Return [X, Y] of the center of cell containing provided text 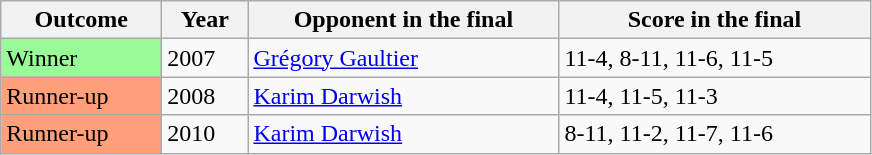
11-4, 11-5, 11-3 [714, 96]
Score in the final [714, 20]
2010 [205, 134]
11-4, 8-11, 11-6, 11-5 [714, 58]
Grégory Gaultier [404, 58]
Opponent in the final [404, 20]
Winner [82, 58]
2008 [205, 96]
Year [205, 20]
Outcome [82, 20]
2007 [205, 58]
8-11, 11-2, 11-7, 11-6 [714, 134]
